Extract the (x, y) coordinate from the center of the cell holding the provided text.  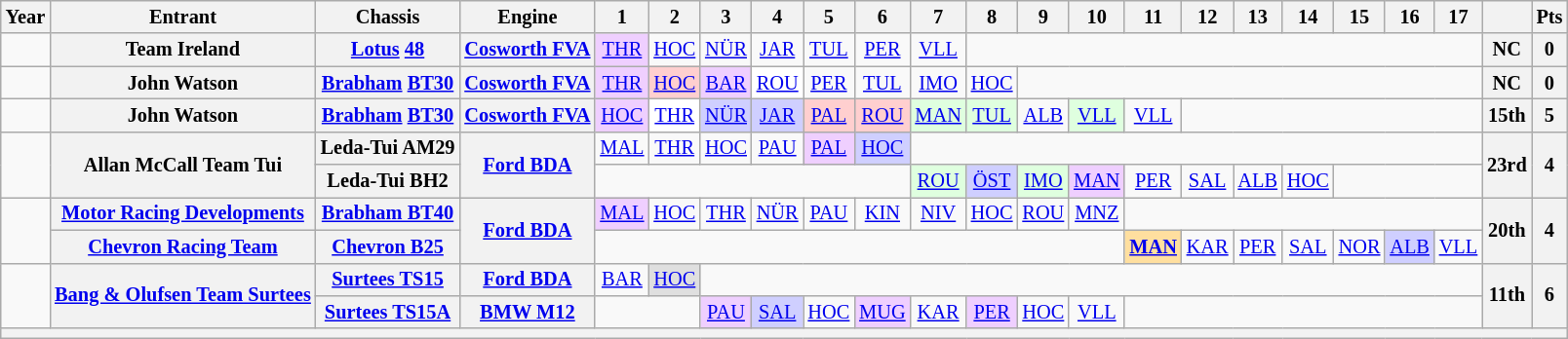
Pts (1550, 17)
14 (1309, 17)
Team Ireland (183, 50)
2 (675, 17)
1 (622, 17)
23rd (1507, 164)
Lotus 48 (388, 50)
Allan McCall Team Tui (183, 164)
BMW M12 (527, 312)
Surtees TS15 (388, 280)
NIV (938, 213)
12 (1207, 17)
MUG (882, 312)
3 (725, 17)
20th (1507, 230)
MNZ (1096, 213)
Leda-Tui AM29 (388, 148)
Bang & Olufsen Team Surtees (183, 296)
Chevron B25 (388, 246)
Surtees TS15A (388, 312)
Leda-Tui BH2 (388, 181)
16 (1409, 17)
8 (993, 17)
KIN (882, 213)
Engine (527, 17)
10 (1096, 17)
NOR (1359, 246)
Chassis (388, 17)
Year (25, 17)
7 (938, 17)
Chevron Racing Team (183, 246)
11 (1153, 17)
Brabham BT40 (388, 213)
Motor Racing Developments (183, 213)
ÖST (993, 181)
9 (1043, 17)
13 (1257, 17)
17 (1459, 17)
11th (1507, 296)
15 (1359, 17)
15th (1507, 115)
Entrant (183, 17)
